From the cell containing the given text, extract its center point as [X, Y] coordinate. 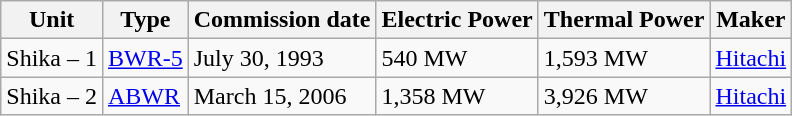
1,593 MW [624, 58]
BWR-5 [145, 58]
Shika – 2 [52, 96]
ABWR [145, 96]
3,926 MW [624, 96]
Type [145, 20]
Electric Power [457, 20]
1,358 MW [457, 96]
March 15, 2006 [282, 96]
Commission date [282, 20]
Thermal Power [624, 20]
Maker [751, 20]
540 MW [457, 58]
July 30, 1993 [282, 58]
Unit [52, 20]
Shika – 1 [52, 58]
